Provide the (x, y) coordinate of the cell's center where the given text is located.  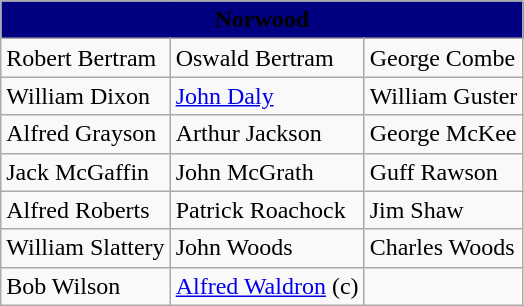
Oswald Bertram (267, 58)
Alfred Roberts (86, 210)
George Combe (444, 58)
William Dixon (86, 96)
William Guster (444, 96)
Robert Bertram (86, 58)
Charles Woods (444, 248)
Guff Rawson (444, 172)
Jack McGaffin (86, 172)
Alfred Grayson (86, 134)
John Daly (267, 96)
William Slattery (86, 248)
John Woods (267, 248)
George McKee (444, 134)
Bob Wilson (86, 286)
Alfred Waldron (c) (267, 286)
Norwood (262, 20)
Arthur Jackson (267, 134)
John McGrath (267, 172)
Jim Shaw (444, 210)
Patrick Roachock (267, 210)
